Scan for the cell matching the given text and deliver its [x, y] coordinate at center. 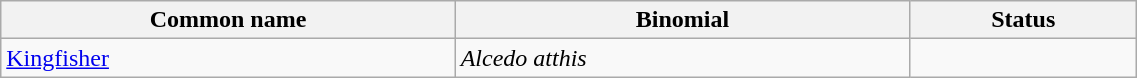
Common name [228, 20]
Binomial [682, 20]
Kingfisher [228, 58]
Alcedo atthis [682, 58]
Status [1024, 20]
